Provide the (x, y) coordinate of the cell's center where the given text is located.  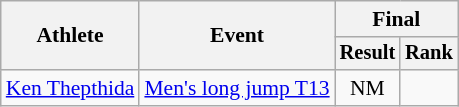
Rank (429, 54)
Ken Thepthida (70, 88)
Event (236, 36)
Men's long jump T13 (236, 88)
Result (368, 54)
Final (396, 19)
NM (368, 88)
Athlete (70, 36)
